Scan for the cell matching the given text and deliver its (X, Y) coordinate at center. 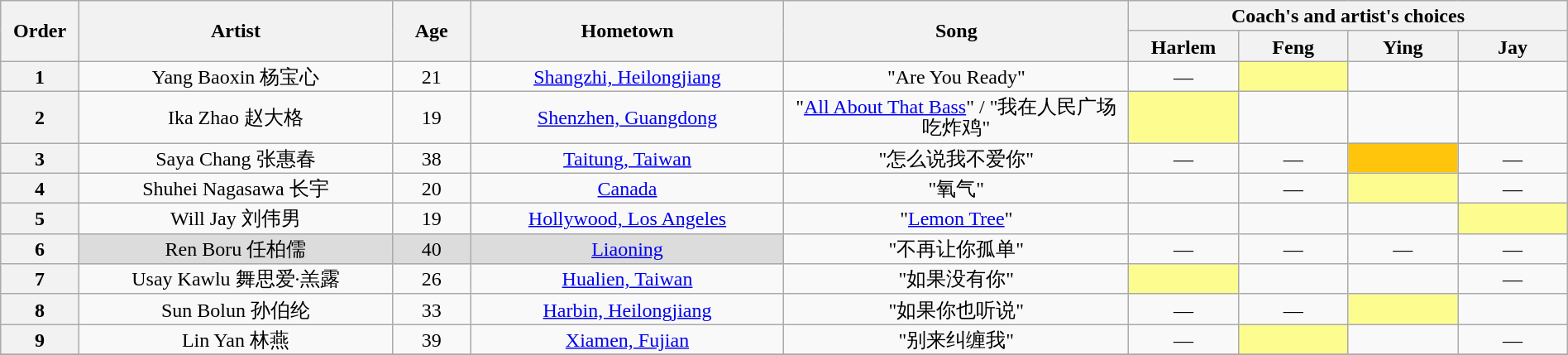
8 (40, 309)
Xiamen, Fujian (627, 339)
"All About That Bass" / "我在人民广场吃炸鸡" (956, 117)
Order (40, 31)
"不再让你孤单" (956, 248)
7 (40, 280)
38 (432, 157)
Saya Chang 张惠春 (235, 157)
Jay (1513, 46)
"别来纠缠我" (956, 339)
40 (432, 248)
Taitung, Taiwan (627, 157)
Hometown (627, 31)
Lin Yan 林燕 (235, 339)
9 (40, 339)
33 (432, 309)
39 (432, 339)
"氧气" (956, 189)
Song (956, 31)
Shenzhen, Guangdong (627, 117)
Liaoning (627, 248)
Shangzhi, Heilongjiang (627, 76)
Ika Zhao 赵大格 (235, 117)
Will Jay 刘伟男 (235, 218)
Yang Baoxin 杨宝心 (235, 76)
Canada (627, 189)
Feng (1293, 46)
6 (40, 248)
26 (432, 280)
Usay Kawlu 舞思爱·羔露 (235, 280)
21 (432, 76)
"怎么说我不爱你" (956, 157)
Ren Boru 任柏儒 (235, 248)
4 (40, 189)
Age (432, 31)
Hollywood, Los Angeles (627, 218)
1 (40, 76)
Sun Bolun 孙伯纶 (235, 309)
Hualien, Taiwan (627, 280)
Harlem (1184, 46)
3 (40, 157)
Artist (235, 31)
"Are You Ready" (956, 76)
Ying (1403, 46)
"如果你也听说" (956, 309)
"如果没有你" (956, 280)
Shuhei Nagasawa 长宇 (235, 189)
"Lemon Tree" (956, 218)
2 (40, 117)
20 (432, 189)
Coach's and artist's choices (1348, 17)
Harbin, Heilongjiang (627, 309)
5 (40, 218)
